Provide the (X, Y) coordinate of the cell's center where the given text is located.  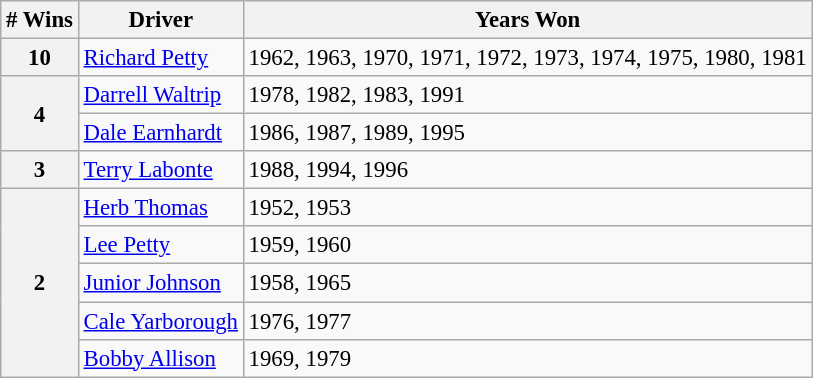
Darrell Waltrip (160, 95)
Dale Earnhardt (160, 133)
Junior Johnson (160, 283)
1978, 1982, 1983, 1991 (528, 95)
Herb Thomas (160, 208)
Years Won (528, 20)
1958, 1965 (528, 283)
1976, 1977 (528, 321)
1959, 1960 (528, 245)
1986, 1987, 1989, 1995 (528, 133)
10 (40, 58)
# Wins (40, 20)
2 (40, 283)
1962, 1963, 1970, 1971, 1972, 1973, 1974, 1975, 1980, 1981 (528, 58)
1952, 1953 (528, 208)
4 (40, 114)
Cale Yarborough (160, 321)
Driver (160, 20)
Terry Labonte (160, 170)
Lee Petty (160, 245)
1988, 1994, 1996 (528, 170)
Bobby Allison (160, 358)
1969, 1979 (528, 358)
Richard Petty (160, 58)
3 (40, 170)
